Determine the (X, Y) coordinate at the center of the cell enclosing the given text.  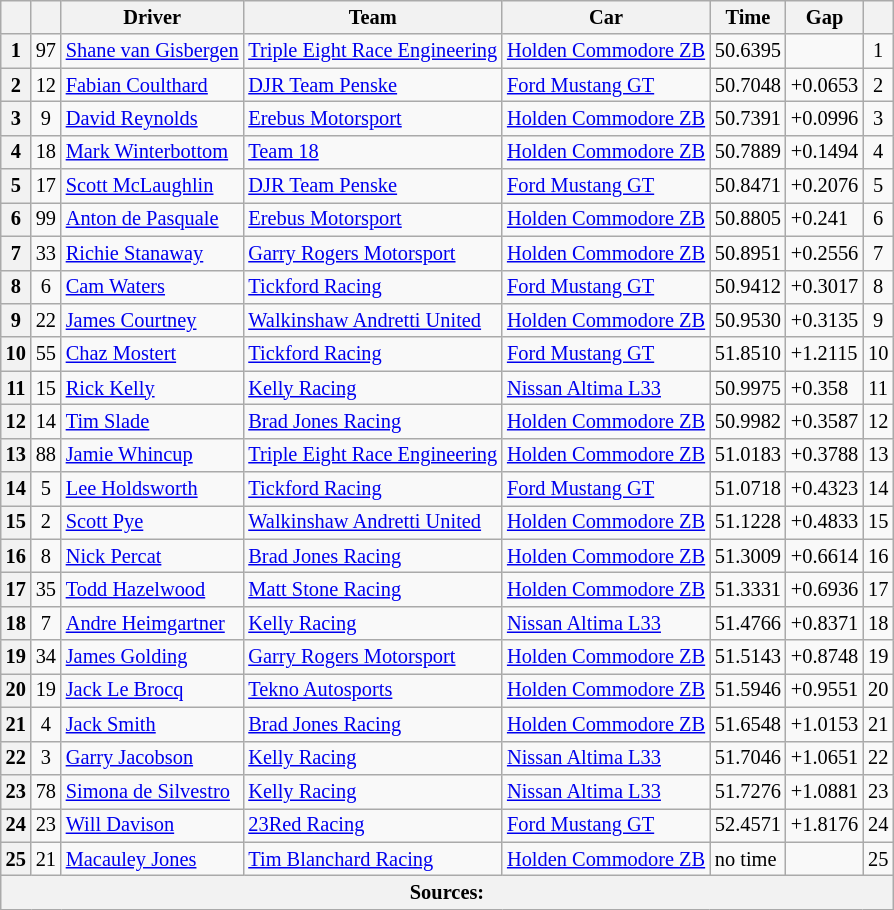
+0.1494 (824, 152)
51.0718 (748, 489)
51.5143 (748, 657)
Chaz Mostert (152, 354)
Tekno Autosports (372, 690)
+0.3017 (824, 287)
+0.3587 (824, 421)
+0.0653 (824, 85)
+0.4323 (824, 489)
Cam Waters (152, 287)
50.7391 (748, 118)
Simona de Silvestro (152, 791)
Fabian Coulthard (152, 85)
Matt Stone Racing (372, 589)
97 (46, 51)
50.9975 (748, 388)
23Red Racing (372, 825)
Tim Slade (152, 421)
50.6395 (748, 51)
78 (46, 791)
+0.2556 (824, 253)
50.8951 (748, 253)
52.4571 (748, 825)
+0.6614 (824, 556)
Mark Winterbottom (152, 152)
+1.0153 (824, 724)
Rick Kelly (152, 388)
51.3331 (748, 589)
Nick Percat (152, 556)
Team (372, 17)
Shane van Gisbergen (152, 51)
51.4766 (748, 623)
+1.0881 (824, 791)
51.3009 (748, 556)
50.8471 (748, 186)
Lee Holdsworth (152, 489)
50.9412 (748, 287)
Car (606, 17)
Andre Heimgartner (152, 623)
David Reynolds (152, 118)
+0.4833 (824, 522)
35 (46, 589)
+0.241 (824, 219)
no time (748, 859)
+0.6936 (824, 589)
51.7046 (748, 758)
Jamie Whincup (152, 455)
50.9982 (748, 421)
+0.8371 (824, 623)
51.0183 (748, 455)
Time (748, 17)
Garry Jacobson (152, 758)
Driver (152, 17)
Scott Pye (152, 522)
Jack Smith (152, 724)
+0.2076 (824, 186)
50.7048 (748, 85)
Team 18 (372, 152)
51.7276 (748, 791)
Jack Le Brocq (152, 690)
+0.3788 (824, 455)
Tim Blanchard Racing (372, 859)
50.7889 (748, 152)
51.6548 (748, 724)
James Golding (152, 657)
Will Davison (152, 825)
+1.8176 (824, 825)
+0.3135 (824, 320)
+0.9551 (824, 690)
34 (46, 657)
+1.2115 (824, 354)
+1.0651 (824, 758)
Macauley Jones (152, 859)
+0.8748 (824, 657)
33 (46, 253)
Gap (824, 17)
99 (46, 219)
50.8805 (748, 219)
Scott McLaughlin (152, 186)
Richie Stanaway (152, 253)
88 (46, 455)
+0.0996 (824, 118)
55 (46, 354)
51.8510 (748, 354)
50.9530 (748, 320)
51.5946 (748, 690)
Todd Hazelwood (152, 589)
Anton de Pasquale (152, 219)
+0.358 (824, 388)
James Courtney (152, 320)
Sources: (447, 892)
51.1228 (748, 522)
